From the cell containing the given text, extract its center point as (X, Y) coordinate. 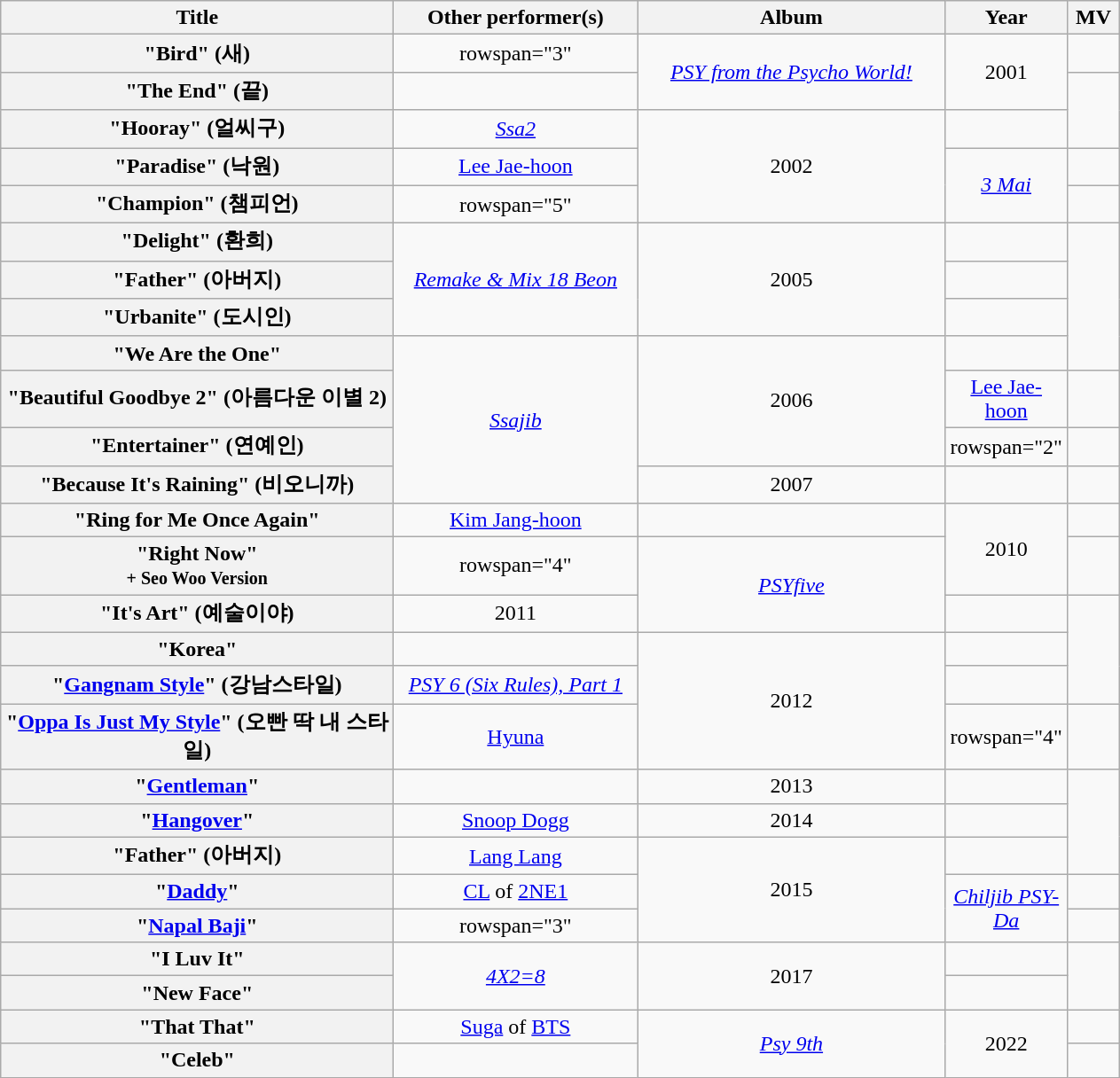
PSY from the Psycho World! (791, 73)
"Right Now"+ Seo Woo Version (197, 566)
"It's Art" (예술이야) (197, 613)
2017 (791, 976)
2006 (791, 401)
4X2=8 (516, 976)
"Champion" (챔피언) (197, 204)
Other performer(s) (516, 18)
"Daddy" (197, 892)
MV (1093, 18)
Remake & Mix 18 Beon (516, 280)
PSY 6 (Six Rules), Part 1 (516, 684)
"Because It's Raining" (비오니까) (197, 484)
Year (1006, 18)
"Hooray" (얼씨구) (197, 129)
2011 (516, 613)
2014 (791, 820)
rowspan="5" (516, 204)
"Celeb" (197, 1060)
"I Luv It" (197, 959)
"Paradise" (낙원) (197, 167)
"Delight" (환희) (197, 243)
Snoop Dogg (516, 820)
"Hangover" (197, 820)
Album (791, 18)
2010 (1006, 550)
Suga of BTS (516, 1027)
Chiljib PSY-Da (1006, 909)
"Napal Baji" (197, 926)
"We Are the One" (197, 353)
Ssa2 (516, 129)
"Bird" (새) (197, 53)
2002 (791, 167)
"New Face" (197, 993)
"The End" (끝) (197, 90)
"Gangnam Style" (강남스타일) (197, 684)
2001 (1006, 73)
3 Mai (1006, 184)
"Gentleman" (197, 786)
Title (197, 18)
Kim Jang-hoon (516, 520)
"Oppa Is Just My Style" (오빤 딱 내 스타일) (197, 737)
2013 (791, 786)
Psy 9th (791, 1043)
"Beautiful Goodbye 2" (아름다운 이별 2) (197, 399)
Hyuna (516, 737)
2015 (791, 890)
"Urbanite" (도시인) (197, 317)
2022 (1006, 1043)
"Korea" (197, 649)
Lang Lang (516, 856)
2007 (791, 484)
"Ring for Me Once Again" (197, 520)
Ssajib (516, 419)
2012 (791, 700)
"Entertainer" (연예인) (197, 447)
PSYfive (791, 585)
"That That" (197, 1027)
CL of 2NE1 (516, 892)
rowspan="2" (1006, 447)
2005 (791, 280)
